Scan for the cell matching the given text and deliver its (x, y) coordinate at center. 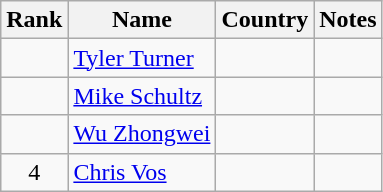
Wu Zhongwei (142, 134)
Chris Vos (142, 172)
Name (142, 20)
Notes (348, 20)
Tyler Turner (142, 58)
Rank (34, 20)
Mike Schultz (142, 96)
4 (34, 172)
Country (265, 20)
